Identify which cell holds the provided text, then report its [x, y] central coordinate. 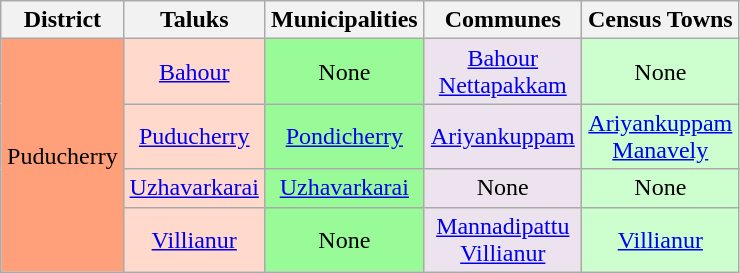
District [62, 20]
MannadipattuVillianur [502, 240]
Ariyankuppam [502, 136]
Bahour [194, 72]
AriyankuppamManavely [660, 136]
Communes [502, 20]
Pondicherry [344, 136]
Municipalities [344, 20]
Taluks [194, 20]
Census Towns [660, 20]
BahourNettapakkam [502, 72]
